Extract the (X, Y) coordinate from the center of the cell holding the provided text.  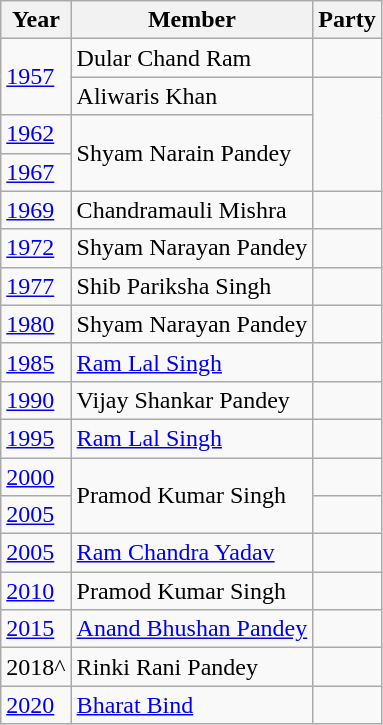
2010 (36, 591)
2000 (36, 477)
1995 (36, 438)
1990 (36, 400)
Year (36, 20)
Rinki Rani Pandey (192, 667)
Chandramauli Mishra (192, 210)
1957 (36, 77)
Vijay Shankar Pandey (192, 400)
Anand Bhushan Pandey (192, 629)
1985 (36, 362)
2020 (36, 705)
Bharat Bind (192, 705)
1969 (36, 210)
Shib Pariksha Singh (192, 286)
Shyam Narain Pandey (192, 153)
1980 (36, 324)
1972 (36, 248)
1962 (36, 134)
2018^ (36, 667)
Party (347, 20)
Aliwaris Khan (192, 96)
Dular Chand Ram (192, 58)
Member (192, 20)
1977 (36, 286)
2015 (36, 629)
1967 (36, 172)
Ram Chandra Yadav (192, 553)
